From the cell containing the given text, extract its center point as [x, y] coordinate. 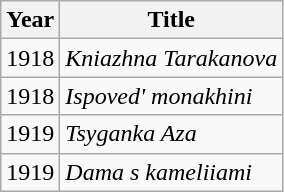
Kniazhna Tarakanova [172, 58]
Title [172, 20]
Ispoved' monakhini [172, 96]
Dama s kameliiami [172, 172]
Tsyganka Aza [172, 134]
Year [30, 20]
